Locate the cell with the specified text and output its (X, Y) center coordinate. 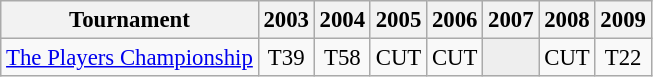
2008 (567, 20)
2009 (623, 20)
T22 (623, 58)
Tournament (130, 20)
2004 (342, 20)
T39 (286, 58)
2006 (455, 20)
The Players Championship (130, 58)
T58 (342, 58)
2005 (398, 20)
2003 (286, 20)
2007 (511, 20)
